Identify which cell holds the provided text, then report its (X, Y) central coordinate. 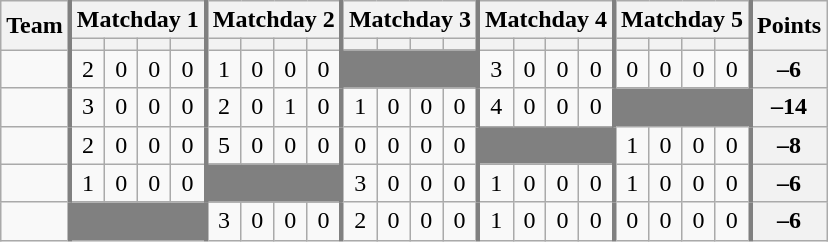
Matchday 3 (410, 20)
Team (36, 26)
Matchday 5 (682, 20)
Matchday 2 (274, 20)
Matchday 4 (546, 20)
–8 (788, 145)
Matchday 1 (138, 20)
4 (496, 107)
5 (224, 145)
Points (788, 26)
–14 (788, 107)
